Provide the (x, y) coordinate of the cell's center where the given text is located.  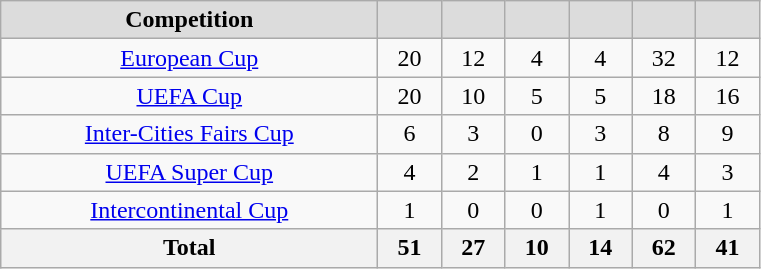
32 (664, 58)
European Cup (190, 58)
27 (473, 248)
9 (728, 134)
Competition (190, 20)
51 (410, 248)
Total (190, 248)
16 (728, 96)
Intercontinental Cup (190, 210)
6 (410, 134)
Inter-Cities Fairs Cup (190, 134)
18 (664, 96)
UEFA Super Cup (190, 172)
UEFA Cup (190, 96)
14 (600, 248)
8 (664, 134)
62 (664, 248)
41 (728, 248)
2 (473, 172)
